Detect which cell encompasses the target text, then output its (X, Y) center coordinate. 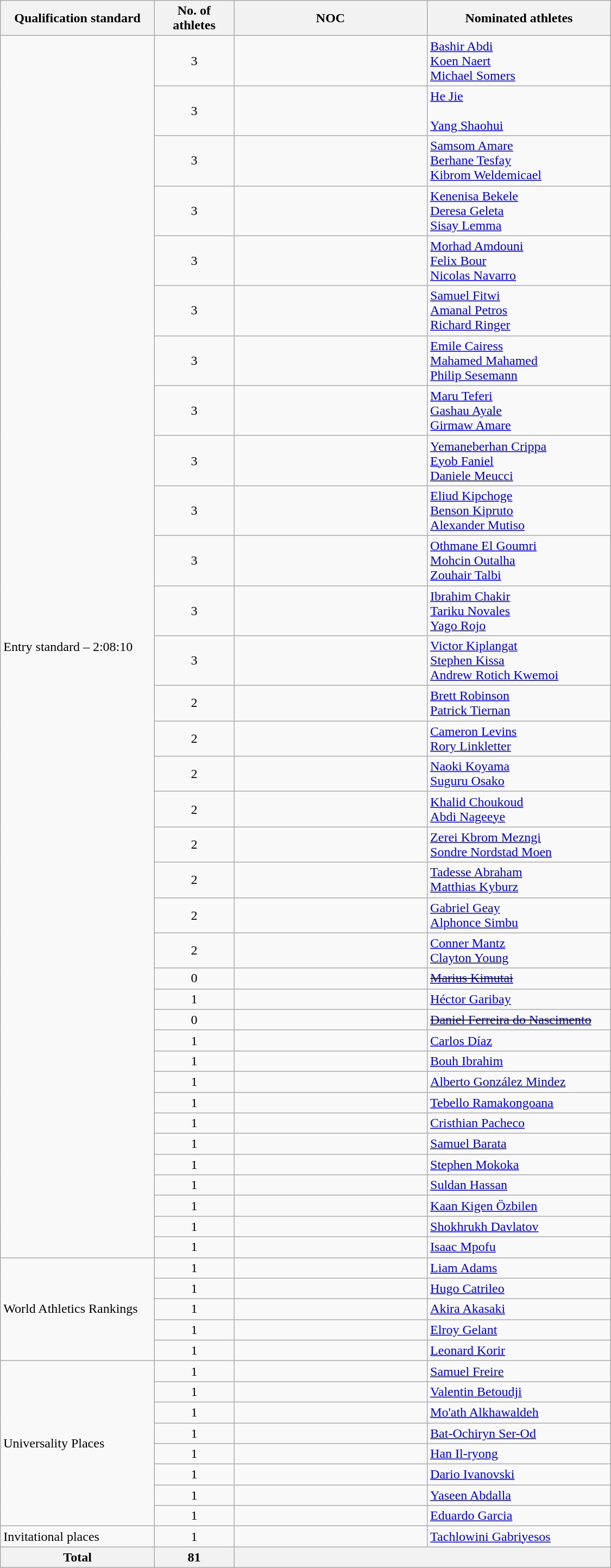
Cameron LevinsRory Linkletter (519, 738)
Kenenisa BekeleDeresa GeletaSisay Lemma (519, 211)
Othmane El GoumriMohcin OutalhaZouhair Talbi (519, 560)
Gabriel GeayAlphonce Simbu (519, 915)
Leonard Korir (519, 1350)
Carlos Díaz (519, 1040)
Bat-Ochiryn Ser-Od (519, 1433)
No. of athletes (194, 18)
Eduardo Garcia (519, 1516)
Samuel Freire (519, 1371)
Universality Places (78, 1443)
Kaan Kigen Özbilen (519, 1206)
World Athletics Rankings (78, 1309)
Bouh Ibrahim (519, 1061)
Victor KiplangatStephen KissaAndrew Rotich Kwemoi (519, 661)
Stephen Mokoka (519, 1165)
Mo'ath Alkhawaldeh (519, 1412)
Total (78, 1557)
Tebello Ramakongoana (519, 1103)
He JieYang Shaohui (519, 111)
Hugo Catrileo (519, 1288)
Tadesse AbrahamMatthias Kyburz (519, 880)
Samuel Barata (519, 1144)
Akira Akasaki (519, 1309)
Dario Ivanovski (519, 1475)
Entry standard – 2:08:10 (78, 647)
Han Il-ryong (519, 1454)
Samsom AmareBerhane TesfayKibrom Weldemicael (519, 161)
81 (194, 1557)
Conner MantzClayton Young (519, 950)
Cristhian Pacheco (519, 1123)
Khalid ChoukoudAbdi Nageeye (519, 809)
Elroy Gelant (519, 1330)
Naoki KoyamaSuguru Osako (519, 774)
Héctor Garibay (519, 999)
Maru TeferiGashau AyaleGirmaw Amare (519, 410)
Ibrahim ChakirTariku NovalesYago Rojo (519, 610)
Brett RobinsonPatrick Tiernan (519, 704)
Daniel Ferreira do Nascimento (519, 1020)
Bashir AbdiKoen NaertMichael Somers (519, 61)
Zerei Kbrom MezngiSondre Nordstad Moen (519, 845)
Samuel FitwiAmanal PetrosRichard Ringer (519, 311)
Yemaneberhan CrippaEyob FanielDaniele Meucci (519, 460)
Eliud KipchogeBenson KiprutoAlexander Mutiso (519, 510)
Invitational places (78, 1537)
Emile CairessMahamed MahamedPhilip Sesemann (519, 361)
Tachlowini Gabriyesos (519, 1537)
Valentin Betoudji (519, 1392)
Qualification standard (78, 18)
Shokhrukh Davlatov (519, 1226)
Suldan Hassan (519, 1185)
Liam Adams (519, 1268)
Yaseen Abdalla (519, 1495)
NOC (330, 18)
Marius Kimutai (519, 978)
Nominated athletes (519, 18)
Alberto González Mindez (519, 1082)
Morhad AmdouniFelix BourNicolas Navarro (519, 261)
Isaac Mpofu (519, 1247)
